Return the [X, Y] coordinate for the center point of the cell that contains the specified text.  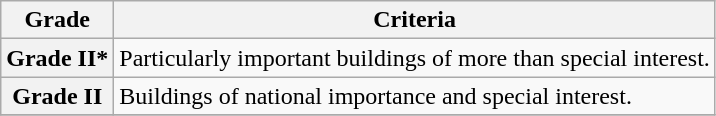
Particularly important buildings of more than special interest. [415, 58]
Buildings of national importance and special interest. [415, 96]
Grade II [58, 96]
Grade [58, 20]
Criteria [415, 20]
Grade II* [58, 58]
